Provide the (X, Y) coordinate of the cell's center where the given text is located.  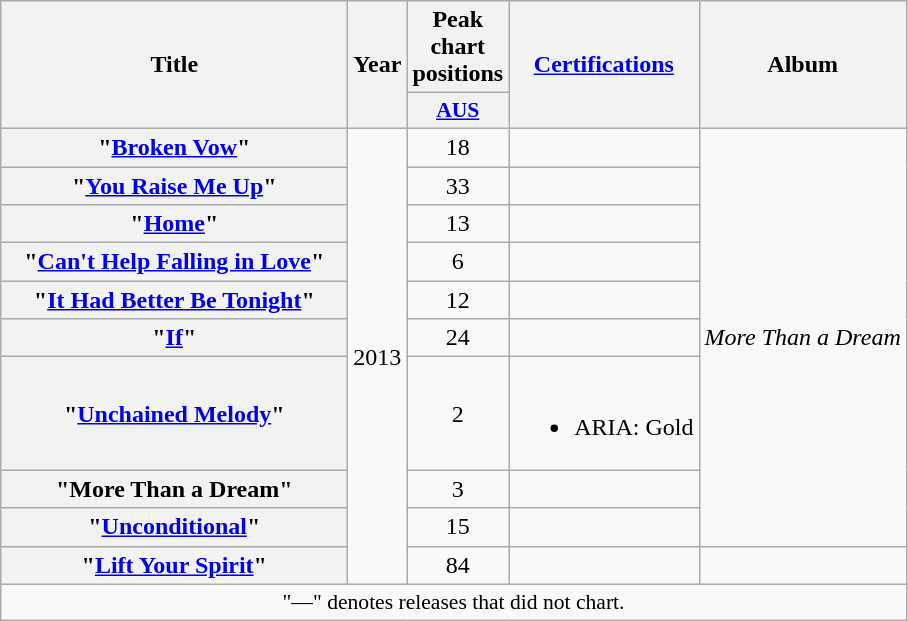
6 (458, 262)
"It Had Better Be Tonight" (174, 300)
3 (458, 489)
24 (458, 338)
"Unconditional" (174, 527)
12 (458, 300)
AUS (458, 111)
"Can't Help Falling in Love" (174, 262)
More Than a Dream (802, 337)
33 (458, 185)
"—" denotes releases that did not chart. (454, 602)
Title (174, 65)
"Lift Your Spirit" (174, 565)
84 (458, 565)
2013 (378, 356)
Album (802, 65)
Year (378, 65)
"Home" (174, 224)
15 (458, 527)
Certifications (604, 65)
Peak chart positions (458, 47)
"You Raise Me Up" (174, 185)
"More Than a Dream" (174, 489)
"If" (174, 338)
2 (458, 414)
"Broken Vow" (174, 147)
13 (458, 224)
"Unchained Melody" (174, 414)
18 (458, 147)
ARIA: Gold (604, 414)
